Extract the (x, y) coordinate from the center of the cell holding the provided text.  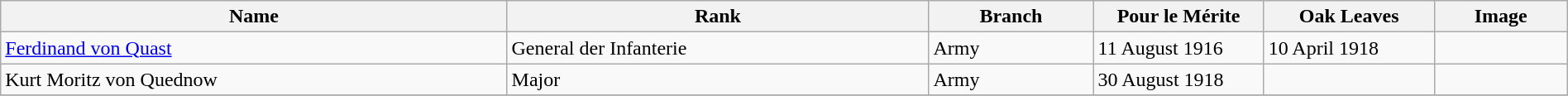
11 August 1916 (1178, 48)
10 April 1918 (1349, 48)
Rank (718, 17)
Major (718, 79)
Oak Leaves (1349, 17)
Image (1500, 17)
Name (254, 17)
Ferdinand von Quast (254, 48)
Pour le Mérite (1178, 17)
Branch (1011, 17)
Kurt Moritz von Quednow (254, 79)
30 August 1918 (1178, 79)
General der Infanterie (718, 48)
